Locate the cell with the specified text and output its [x, y] center coordinate. 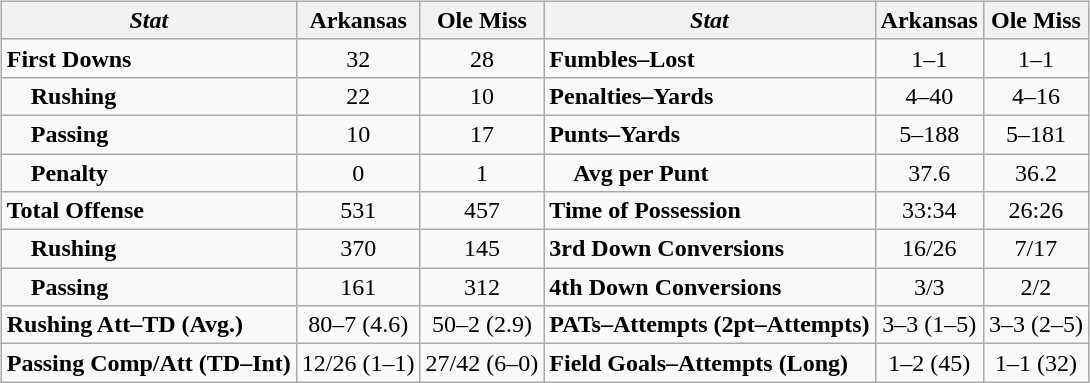
370 [358, 249]
5–188 [929, 134]
1–1 (32) [1036, 363]
4–16 [1036, 96]
5–181 [1036, 134]
12/26 (1–1) [358, 363]
531 [358, 211]
28 [482, 58]
27/42 (6–0) [482, 363]
457 [482, 211]
Total Offense [148, 211]
Avg per Punt [710, 173]
3–3 (2–5) [1036, 325]
3/3 [929, 287]
PATs–Attempts (2pt–Attempts) [710, 325]
1–2 (45) [929, 363]
37.6 [929, 173]
Penalty [148, 173]
16/26 [929, 249]
161 [358, 287]
Rushing Att–TD (Avg.) [148, 325]
Punts–Yards [710, 134]
33:34 [929, 211]
First Downs [148, 58]
22 [358, 96]
3rd Down Conversions [710, 249]
26:26 [1036, 211]
32 [358, 58]
312 [482, 287]
17 [482, 134]
0 [358, 173]
Time of Possession [710, 211]
2/2 [1036, 287]
36.2 [1036, 173]
50–2 (2.9) [482, 325]
1 [482, 173]
3–3 (1–5) [929, 325]
7/17 [1036, 249]
4th Down Conversions [710, 287]
Fumbles–Lost [710, 58]
145 [482, 249]
4–40 [929, 96]
Penalties–Yards [710, 96]
Field Goals–Attempts (Long) [710, 363]
80–7 (4.6) [358, 325]
Passing Comp/Att (TD–Int) [148, 363]
